From the cell containing the given text, extract its center point as (X, Y) coordinate. 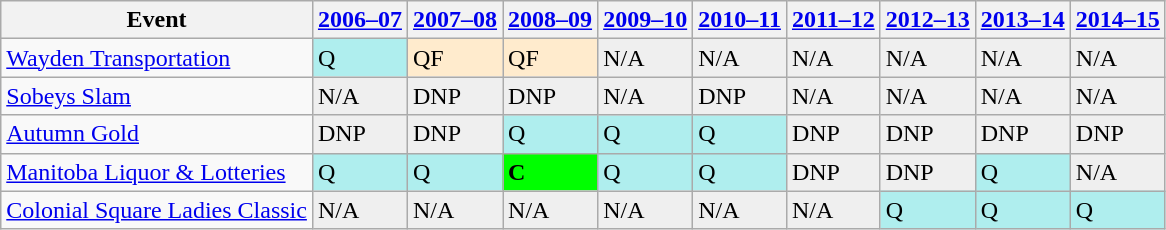
Manitoba Liquor & Lotteries (157, 172)
2006–07 (360, 20)
2010–11 (740, 20)
Wayden Transportation (157, 58)
2008–09 (550, 20)
2009–10 (646, 20)
2013–14 (1022, 20)
Colonial Square Ladies Classic (157, 210)
Autumn Gold (157, 134)
C (550, 172)
2012–13 (928, 20)
Sobeys Slam (157, 96)
2014–15 (1118, 20)
2007–08 (454, 20)
Event (157, 20)
2011–12 (833, 20)
